Identify which cell holds the provided text, then report its (X, Y) central coordinate. 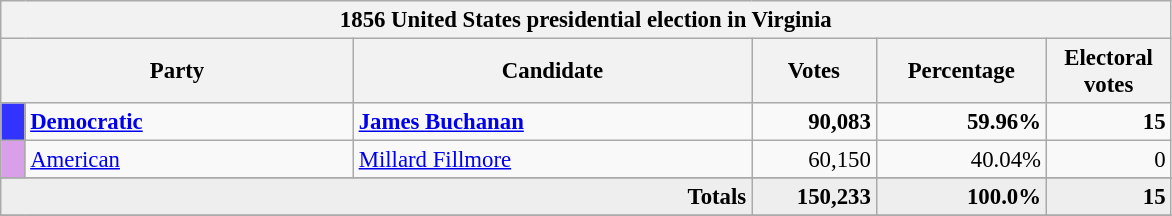
Candidate (552, 72)
1856 United States presidential election in Virginia (586, 20)
Millard Fillmore (552, 160)
James Buchanan (552, 122)
Percentage (961, 72)
0 (1108, 160)
Electoral votes (1108, 72)
Votes (814, 72)
59.96% (961, 122)
60,150 (814, 160)
Democratic (189, 122)
Totals (376, 197)
Party (178, 72)
90,083 (814, 122)
150,233 (814, 197)
40.04% (961, 160)
American (189, 160)
100.0% (961, 197)
